Identify which cell holds the provided text, then report its [X, Y] central coordinate. 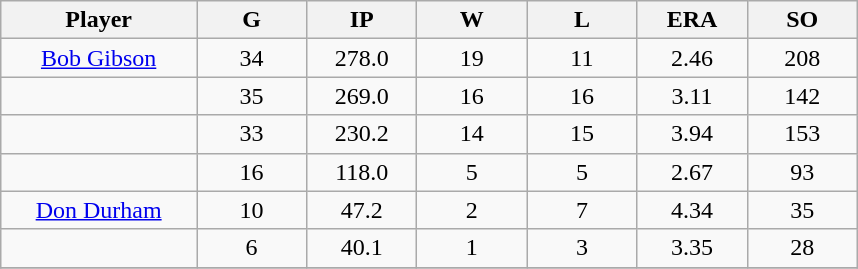
7 [582, 210]
118.0 [362, 172]
2.67 [692, 172]
10 [252, 210]
G [252, 20]
W [472, 20]
3.94 [692, 134]
33 [252, 134]
269.0 [362, 96]
6 [252, 248]
2 [472, 210]
40.1 [362, 248]
142 [802, 96]
153 [802, 134]
4.34 [692, 210]
3.11 [692, 96]
1 [472, 248]
230.2 [362, 134]
Bob Gibson [99, 58]
3 [582, 248]
2.46 [692, 58]
14 [472, 134]
L [582, 20]
208 [802, 58]
278.0 [362, 58]
34 [252, 58]
Don Durham [99, 210]
11 [582, 58]
Player [99, 20]
15 [582, 134]
3.35 [692, 248]
ERA [692, 20]
47.2 [362, 210]
SO [802, 20]
93 [802, 172]
28 [802, 248]
IP [362, 20]
19 [472, 58]
